Determine the (x, y) coordinate at the center of the cell enclosing the given text.  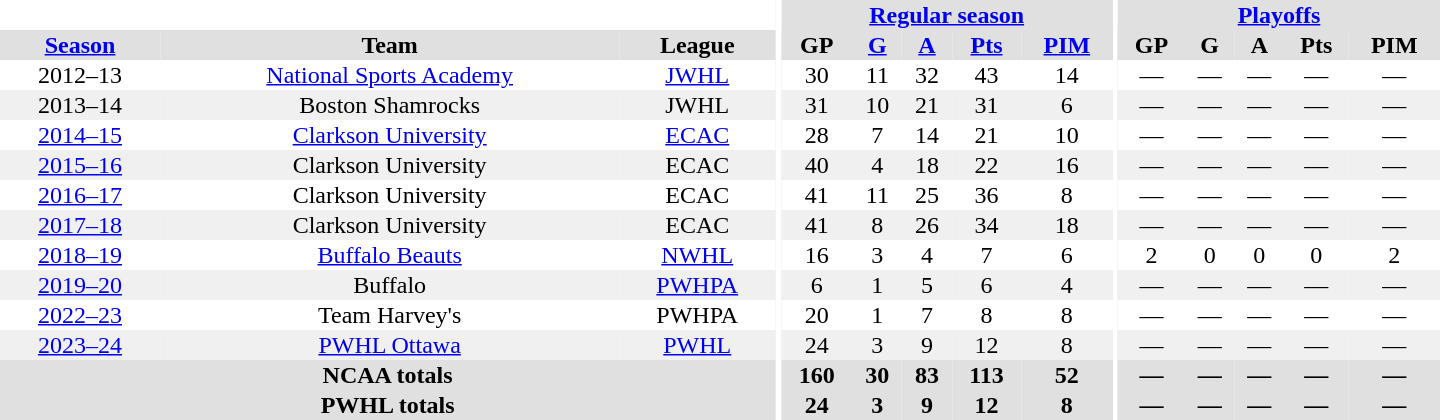
83 (927, 375)
Playoffs (1279, 15)
32 (927, 75)
League (697, 45)
National Sports Academy (390, 75)
5 (927, 285)
2019–20 (80, 285)
113 (986, 375)
2013–14 (80, 105)
2022–23 (80, 315)
22 (986, 165)
PWHL Ottawa (390, 345)
2018–19 (80, 255)
20 (817, 315)
Buffalo Beauts (390, 255)
34 (986, 225)
26 (927, 225)
40 (817, 165)
43 (986, 75)
Buffalo (390, 285)
2017–18 (80, 225)
25 (927, 195)
36 (986, 195)
28 (817, 135)
52 (1066, 375)
Boston Shamrocks (390, 105)
Team Harvey's (390, 315)
PWHL totals (388, 405)
NWHL (697, 255)
2016–17 (80, 195)
160 (817, 375)
Regular season (947, 15)
PWHL (697, 345)
NCAA totals (388, 375)
Season (80, 45)
Team (390, 45)
2023–24 (80, 345)
2014–15 (80, 135)
2015–16 (80, 165)
2012–13 (80, 75)
